Pinpoint the cell where the given text exists, returning its (X, Y) midpoint coordinate. 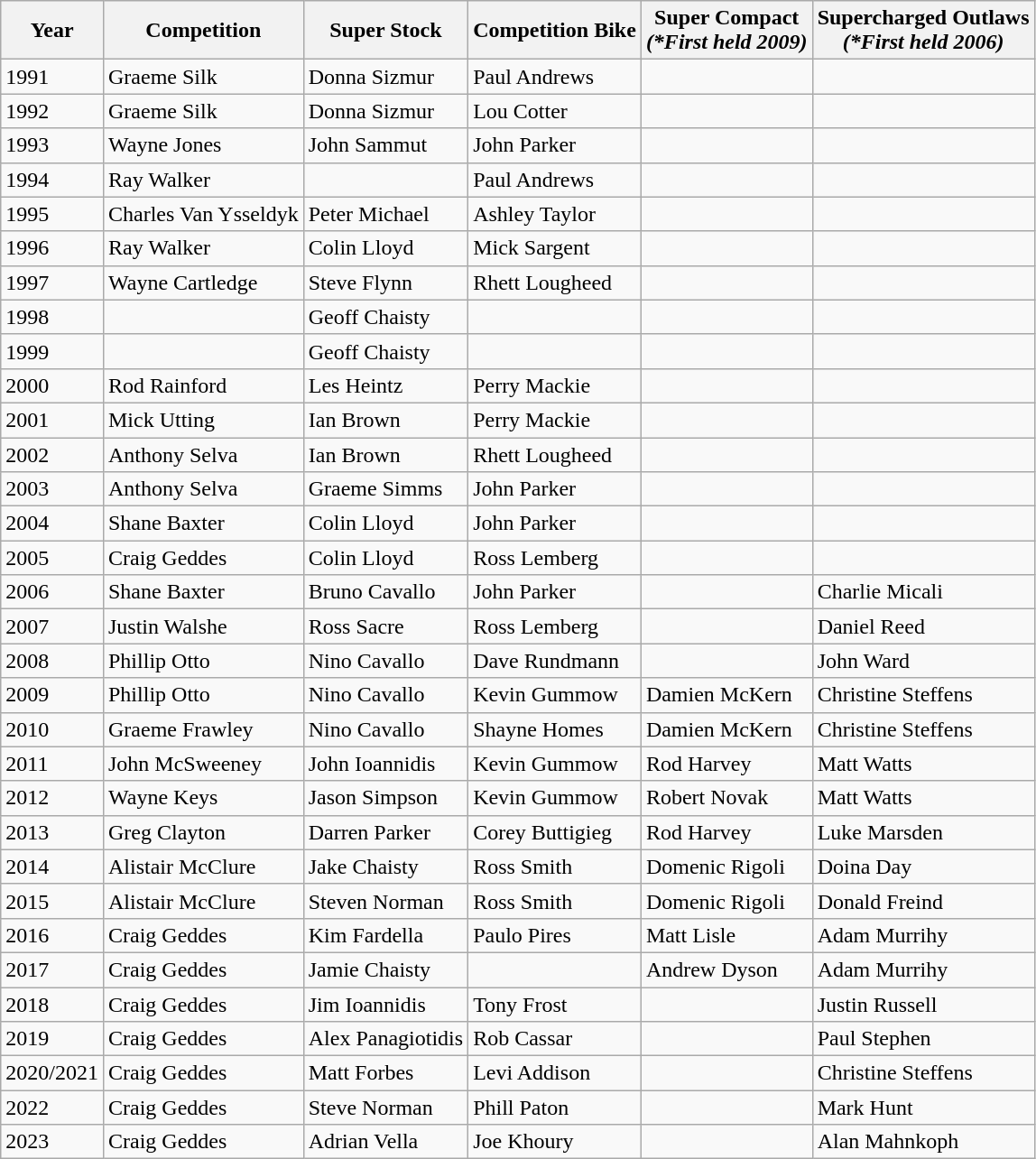
Rob Cassar (555, 1039)
Darren Parker (385, 832)
Super Stock (385, 31)
2006 (52, 592)
Competition Bike (555, 31)
Shayne Homes (555, 729)
Luke Marsden (923, 832)
2007 (52, 626)
2013 (52, 832)
2005 (52, 558)
Justin Russell (923, 1005)
Doina Day (923, 867)
2000 (52, 385)
1991 (52, 77)
Andrew Dyson (726, 969)
Kim Fardella (385, 935)
2018 (52, 1005)
John McSweeney (203, 764)
2011 (52, 764)
Jake Chaisty (385, 867)
Dave Rundmann (555, 661)
Mick Sargent (555, 248)
Greg Clayton (203, 832)
Les Heintz (385, 385)
Steve Norman (385, 1108)
Mick Utting (203, 420)
Donald Freind (923, 901)
Adrian Vella (385, 1142)
1993 (52, 145)
Wayne Keys (203, 798)
Paul Stephen (923, 1039)
Graeme Frawley (203, 729)
2009 (52, 695)
2001 (52, 420)
Lou Cotter (555, 111)
Graeme Simms (385, 489)
Supercharged Outlaws(*First held 2006) (923, 31)
Steven Norman (385, 901)
John Sammut (385, 145)
Competition (203, 31)
Justin Walshe (203, 626)
2023 (52, 1142)
Phill Paton (555, 1108)
2003 (52, 489)
2014 (52, 867)
Ashley Taylor (555, 214)
Super Compact(*First held 2009) (726, 31)
Steve Flynn (385, 283)
2002 (52, 454)
1996 (52, 248)
Levi Addison (555, 1073)
Alex Panagiotidis (385, 1039)
1999 (52, 351)
Rod Rainford (203, 385)
John Ward (923, 661)
1995 (52, 214)
Matt Lisle (726, 935)
2015 (52, 901)
John Ioannidis (385, 764)
Mark Hunt (923, 1108)
Jim Ioannidis (385, 1005)
Jason Simpson (385, 798)
Wayne Cartledge (203, 283)
Corey Buttigieg (555, 832)
2008 (52, 661)
Bruno Cavallo (385, 592)
2004 (52, 524)
1994 (52, 180)
Joe Khoury (555, 1142)
2016 (52, 935)
Alan Mahnkoph (923, 1142)
2020/2021 (52, 1073)
1998 (52, 317)
2017 (52, 969)
2022 (52, 1108)
2012 (52, 798)
Tony Frost (555, 1005)
Daniel Reed (923, 626)
Peter Michael (385, 214)
Charles Van Ysseldyk (203, 214)
Robert Novak (726, 798)
1997 (52, 283)
Jamie Chaisty (385, 969)
1992 (52, 111)
2019 (52, 1039)
Charlie Micali (923, 592)
Wayne Jones (203, 145)
Ross Sacre (385, 626)
2010 (52, 729)
Year (52, 31)
Paulo Pires (555, 935)
Matt Forbes (385, 1073)
